Detect which cell encompasses the target text, then output its [X, Y] center coordinate. 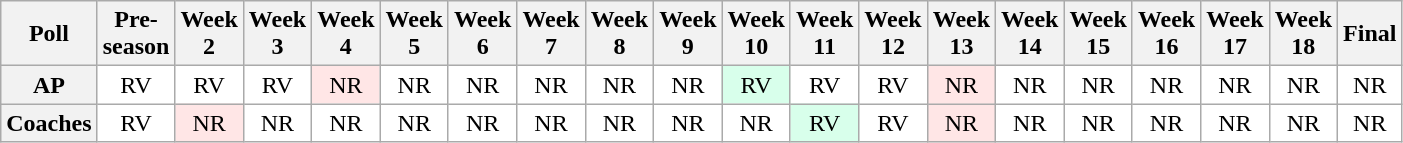
Week13 [961, 34]
AP [49, 85]
Poll [49, 34]
Week7 [551, 34]
Week5 [414, 34]
Week4 [346, 34]
Week16 [1166, 34]
Week6 [482, 34]
Coaches [49, 123]
Week17 [1235, 34]
Pre-season [136, 34]
Week10 [756, 34]
Week3 [277, 34]
Final [1370, 34]
Week14 [1030, 34]
Week9 [688, 34]
Week2 [209, 34]
Week15 [1098, 34]
Week18 [1303, 34]
Week11 [824, 34]
Week8 [619, 34]
Week12 [893, 34]
